Identify which cell holds the provided text, then report its (X, Y) central coordinate. 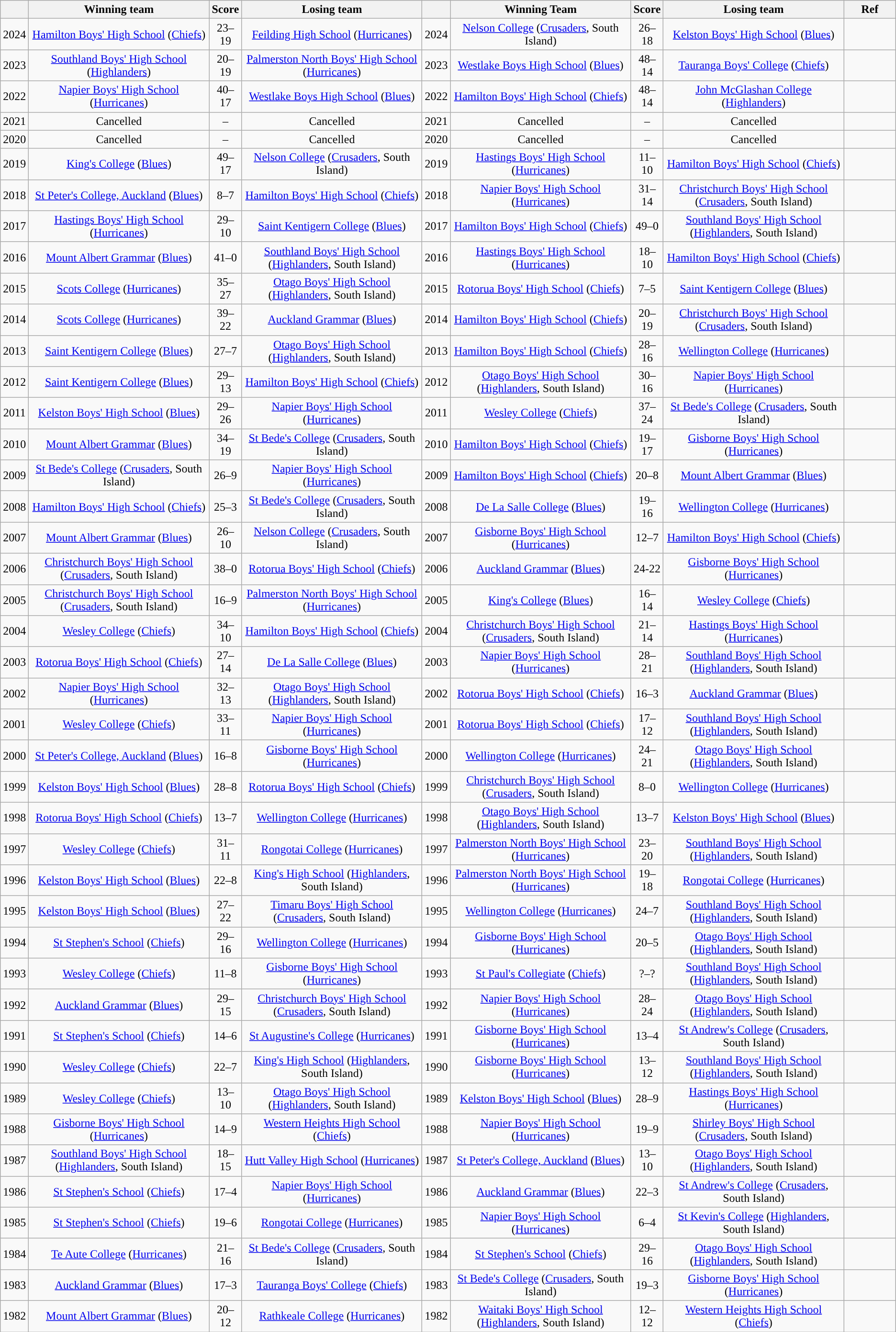
24–21 (647, 755)
19–18 (647, 881)
22–7 (225, 1067)
Winning Team (541, 10)
33–11 (225, 725)
49–0 (647, 226)
38–0 (225, 569)
Rathkeale College (Hurricanes) (332, 1316)
32–13 (225, 693)
St Kevin's College (Highlanders, South Island) (753, 1222)
12–7 (647, 538)
19–6 (225, 1222)
20–8 (647, 476)
14–9 (225, 1130)
20–12 (225, 1316)
28–24 (647, 1005)
29–10 (225, 226)
34–10 (225, 631)
19–9 (647, 1130)
27–14 (225, 662)
34–19 (225, 444)
Shirley Boys' High School (Crusaders, South Island) (753, 1130)
Timaru Boys' High School (Crusaders, South Island) (332, 911)
19–3 (647, 1285)
21–14 (647, 631)
Hutt Valley High School (Hurricanes) (332, 1160)
25–3 (225, 506)
20–5 (647, 943)
22–3 (647, 1192)
7–5 (647, 288)
26–9 (225, 476)
18–15 (225, 1160)
Te Aute College (Hurricanes) (119, 1254)
16–9 (225, 600)
Waitaki Boys' High School (Highlanders, South Island) (541, 1316)
Ref (870, 10)
28–9 (647, 1098)
23–19 (225, 34)
14–6 (225, 1036)
11–10 (647, 164)
16–8 (225, 755)
12–12 (647, 1316)
Winning team (119, 10)
39–22 (225, 320)
31–14 (647, 195)
19–17 (647, 444)
Southland Boys' High School (Highlanders) (119, 65)
37–24 (647, 414)
6–4 (647, 1222)
31–11 (225, 849)
18–10 (647, 257)
19–16 (647, 506)
27–7 (225, 350)
11–8 (225, 974)
16–14 (647, 600)
28–8 (225, 787)
13–4 (647, 1036)
29–13 (225, 382)
24-22 (647, 569)
49–17 (225, 164)
29–15 (225, 1005)
30–16 (647, 382)
16–3 (647, 693)
8–7 (225, 195)
John McGlashan College (Highlanders) (753, 97)
41–0 (225, 257)
23–20 (647, 849)
29–26 (225, 414)
28–21 (647, 662)
8–0 (647, 787)
24–7 (647, 911)
28–16 (647, 350)
?–? (647, 974)
St Paul's Collegiate (Chiefs) (541, 974)
26–10 (225, 538)
27–22 (225, 911)
17–4 (225, 1192)
17–3 (225, 1285)
35–27 (225, 288)
Feilding High School (Hurricanes) (332, 34)
17–12 (647, 725)
40–17 (225, 97)
21–16 (225, 1254)
13–12 (647, 1067)
St Augustine's College (Hurricanes) (332, 1036)
26–18 (647, 34)
22–8 (225, 881)
